Determine the [x, y] coordinate at the center of the cell enclosing the given text.  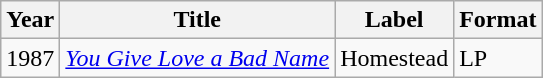
Year [30, 20]
Label [394, 20]
Format [498, 20]
LP [498, 58]
Homestead [394, 58]
Title [198, 20]
You Give Love a Bad Name [198, 58]
1987 [30, 58]
